Pinpoint the cell where the given text exists, returning its [x, y] midpoint coordinate. 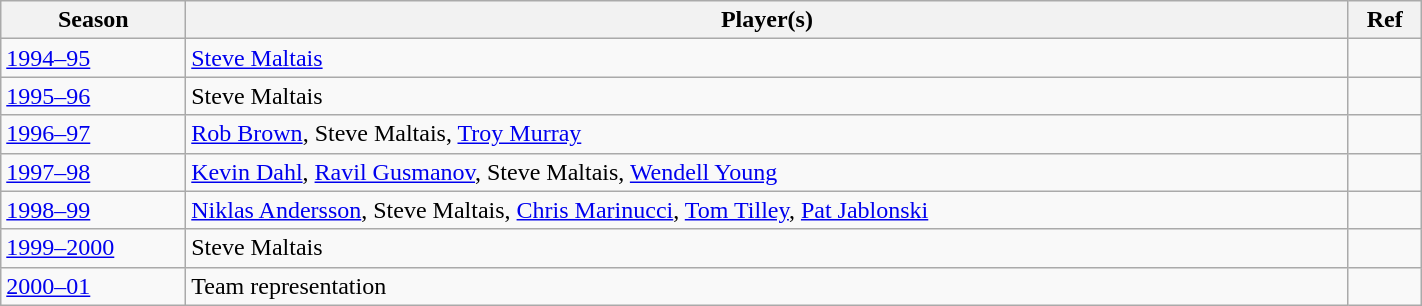
Player(s) [767, 20]
Team representation [767, 286]
1996–97 [94, 134]
Niklas Andersson, Steve Maltais, Chris Marinucci, Tom Tilley, Pat Jablonski [767, 210]
1999–2000 [94, 248]
1997–98 [94, 172]
Kevin Dahl, Ravil Gusmanov, Steve Maltais, Wendell Young [767, 172]
Rob Brown, Steve Maltais, Troy Murray [767, 134]
1998–99 [94, 210]
1995–96 [94, 96]
Ref [1384, 20]
1994–95 [94, 58]
Season [94, 20]
2000–01 [94, 286]
